Search for the cell housing the specified text and yield its (x, y) center coordinate. 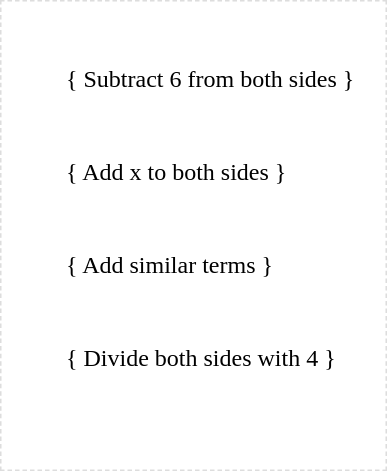
{ Add similar terms } (210, 265)
{ Add x to both sides } (210, 173)
{ Divide both sides with 4 } (210, 359)
{ Subtract 6 from both sides } (210, 79)
